Scan for the cell matching the given text and deliver its [x, y] coordinate at center. 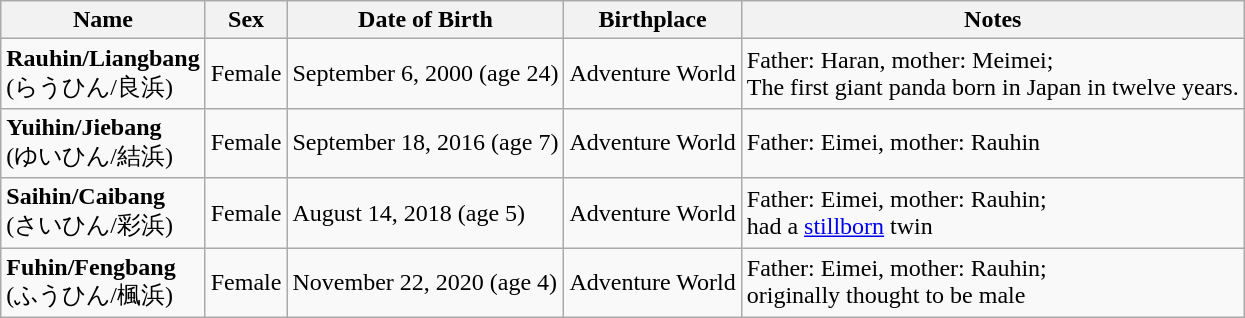
Father: Eimei, mother: Rauhin [992, 143]
Rauhin/Liangbang(らうひん/良浜) [103, 74]
Father: Haran, mother: Meimei;The first giant panda born in Japan in twelve years. [992, 74]
Notes [992, 20]
Father: Eimei, mother: Rauhin;had a stillborn twin [992, 213]
Name [103, 20]
Sex [246, 20]
Birthplace [652, 20]
Date of Birth [426, 20]
Saihin/Caibang(さいひん/彩浜) [103, 213]
Fuhin/Fengbang(ふうひん/楓浜) [103, 283]
September 18, 2016 (age 7) [426, 143]
Father: Eimei, mother: Rauhin;originally thought to be male [992, 283]
November 22, 2020 (age 4) [426, 283]
Yuihin/Jiebang(ゆいひん/結浜) [103, 143]
August 14, 2018 (age 5) [426, 213]
September 6, 2000 (age 24) [426, 74]
